Return [x, y] of the center of cell containing provided text 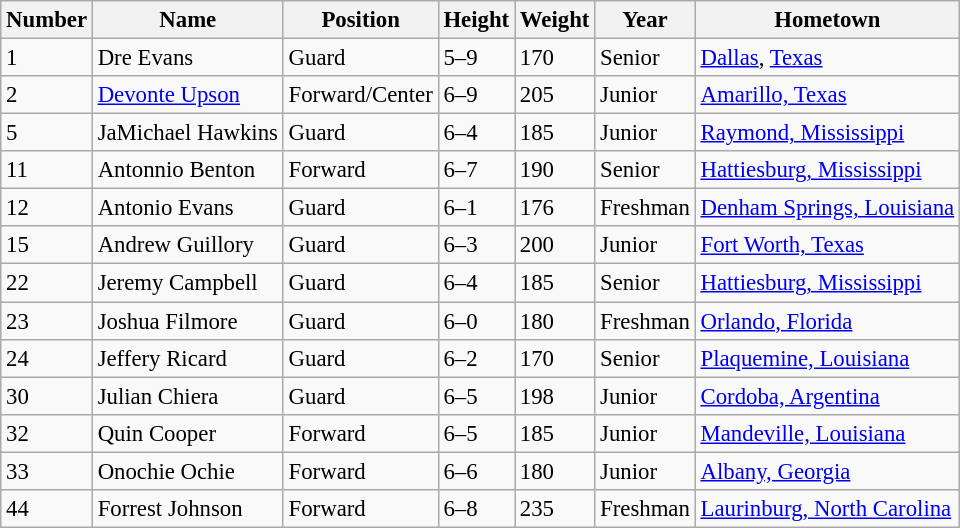
5 [47, 133]
235 [554, 509]
176 [554, 208]
Andrew Guillory [188, 245]
Onochie Ochie [188, 471]
Position [360, 20]
Mandeville, Louisiana [827, 433]
198 [554, 396]
22 [47, 283]
Forrest Johnson [188, 509]
Antonio Evans [188, 208]
Orlando, Florida [827, 321]
Name [188, 20]
Fort Worth, Texas [827, 245]
Julian Chiera [188, 396]
200 [554, 245]
6–1 [476, 208]
205 [554, 95]
6–3 [476, 245]
24 [47, 358]
Raymond, Mississippi [827, 133]
Plaquemine, Louisiana [827, 358]
6–8 [476, 509]
5–9 [476, 58]
Albany, Georgia [827, 471]
190 [554, 170]
Year [645, 20]
23 [47, 321]
2 [47, 95]
Hometown [827, 20]
Forward/Center [360, 95]
Quin Cooper [188, 433]
30 [47, 396]
6–0 [476, 321]
Number [47, 20]
15 [47, 245]
Antonnio Benton [188, 170]
Cordoba, Argentina [827, 396]
Amarillo, Texas [827, 95]
Dallas, Texas [827, 58]
6–9 [476, 95]
Jeffery Ricard [188, 358]
Weight [554, 20]
6–7 [476, 170]
6–6 [476, 471]
Laurinburg, North Carolina [827, 509]
Dre Evans [188, 58]
11 [47, 170]
Devonte Upson [188, 95]
6–2 [476, 358]
JaMichael Hawkins [188, 133]
12 [47, 208]
44 [47, 509]
33 [47, 471]
Height [476, 20]
Jeremy Campbell [188, 283]
Denham Springs, Louisiana [827, 208]
1 [47, 58]
Joshua Filmore [188, 321]
32 [47, 433]
